Determine the (X, Y) coordinate at the center of the cell enclosing the given text.  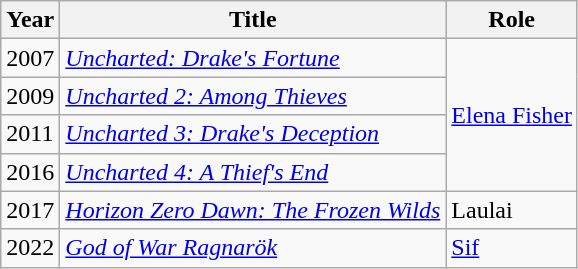
Uncharted 4: A Thief's End (253, 172)
Title (253, 20)
Uncharted 3: Drake's Deception (253, 134)
Uncharted: Drake's Fortune (253, 58)
Sif (512, 248)
2007 (30, 58)
2011 (30, 134)
Role (512, 20)
Uncharted 2: Among Thieves (253, 96)
2022 (30, 248)
2009 (30, 96)
Laulai (512, 210)
2017 (30, 210)
2016 (30, 172)
Year (30, 20)
Elena Fisher (512, 115)
God of War Ragnarök (253, 248)
Horizon Zero Dawn: The Frozen Wilds (253, 210)
